Search for the cell housing the specified text and yield its [X, Y] center coordinate. 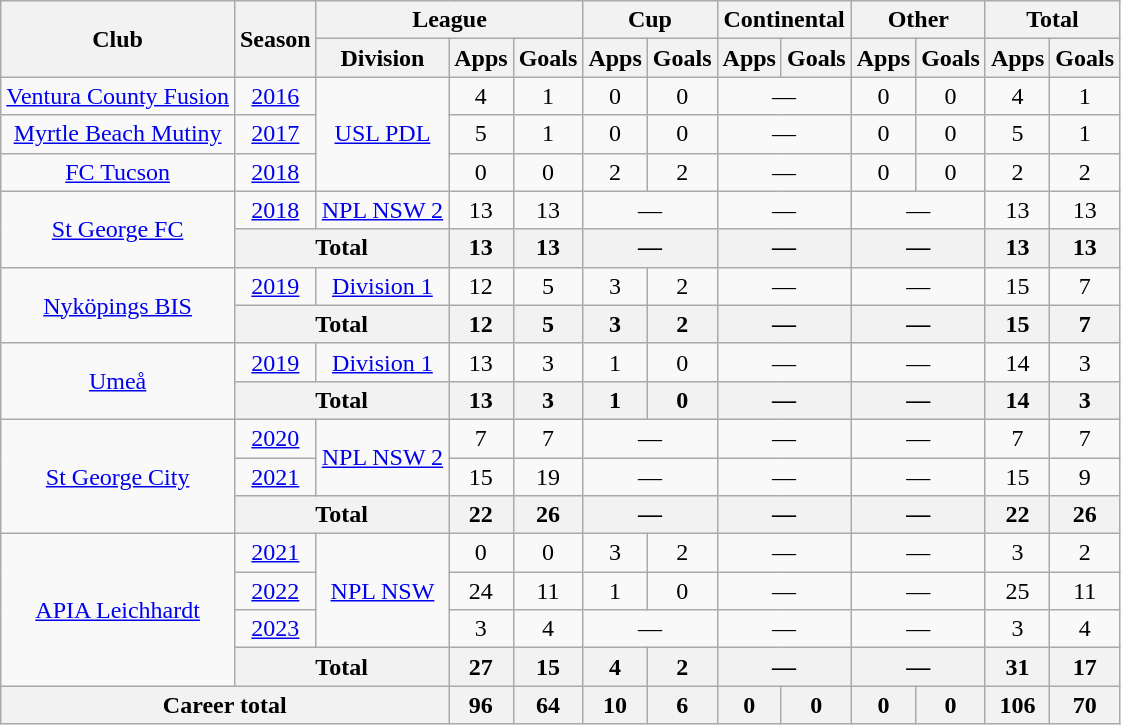
19 [548, 477]
25 [1017, 591]
Cup [650, 20]
NPL NSW [382, 591]
6 [682, 705]
96 [481, 705]
10 [615, 705]
2022 [275, 591]
USL PDL [382, 134]
League [450, 20]
24 [481, 591]
70 [1085, 705]
2017 [275, 134]
31 [1017, 667]
64 [548, 705]
27 [481, 667]
9 [1085, 477]
St George City [118, 476]
Umeå [118, 381]
2020 [275, 438]
17 [1085, 667]
Myrtle Beach Mutiny [118, 134]
Club [118, 39]
Ventura County Fusion [118, 96]
APIA Leichhardt [118, 610]
Division [382, 58]
FC Tucson [118, 172]
Nyköpings BIS [118, 305]
Continental [784, 20]
St George FC [118, 229]
2023 [275, 629]
106 [1017, 705]
Career total [225, 705]
2016 [275, 96]
Other [918, 20]
Season [275, 39]
